From the cell containing the given text, extract its center point as (X, Y) coordinate. 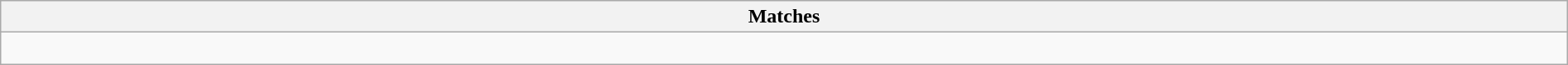
Matches (784, 17)
